Extract the (x, y) coordinate from the center of the cell holding the provided text.  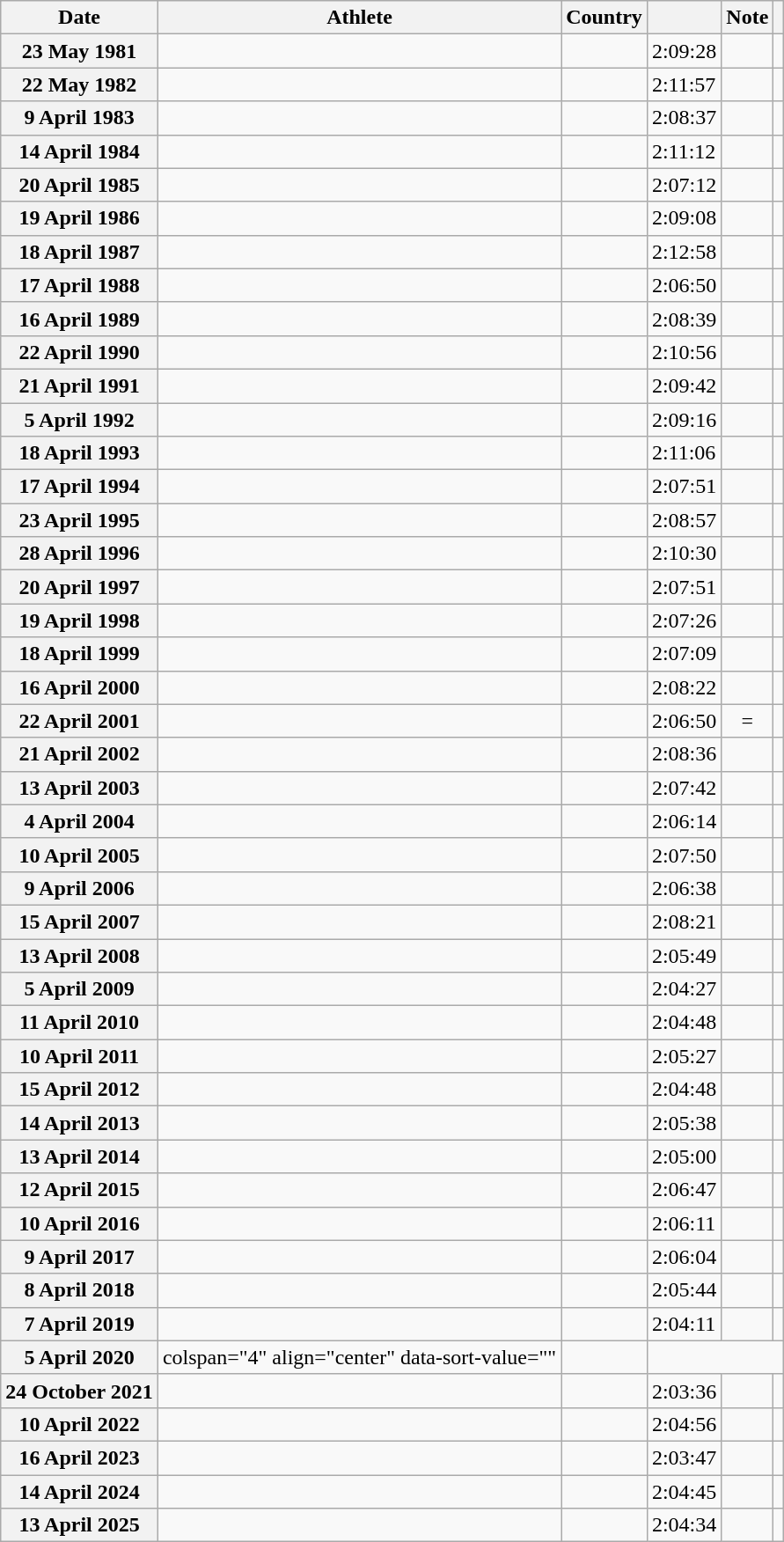
22 May 1982 (79, 84)
2:08:39 (684, 319)
2:10:30 (684, 554)
2:08:37 (684, 118)
10 April 2005 (79, 855)
21 April 2002 (79, 754)
2:04:56 (684, 1424)
2:04:27 (684, 989)
5 April 2020 (79, 1357)
2:08:36 (684, 754)
19 April 1998 (79, 620)
Note (748, 18)
2:06:11 (684, 1223)
20 April 1997 (79, 587)
15 April 2007 (79, 922)
2:05:49 (684, 955)
2:04:45 (684, 1492)
2:11:57 (684, 84)
2:10:56 (684, 352)
2:07:26 (684, 620)
5 April 1992 (79, 420)
2:04:34 (684, 1525)
2:09:42 (684, 385)
colspan="4" align="center" data-sort-value="" (359, 1357)
14 April 1984 (79, 151)
9 April 2017 (79, 1257)
10 April 2011 (79, 1056)
2:08:22 (684, 687)
2:08:21 (684, 922)
Athlete (359, 18)
2:06:14 (684, 821)
20 April 1985 (79, 185)
17 April 1988 (79, 285)
10 April 2022 (79, 1424)
24 October 2021 (79, 1391)
2:12:58 (684, 252)
16 April 2023 (79, 1458)
2:11:12 (684, 151)
2:07:09 (684, 654)
13 April 2014 (79, 1156)
2:05:38 (684, 1123)
22 April 1990 (79, 352)
= (748, 721)
11 April 2010 (79, 1023)
2:08:57 (684, 520)
13 April 2008 (79, 955)
2:06:38 (684, 888)
23 May 1981 (79, 51)
2:07:50 (684, 855)
2:03:47 (684, 1458)
2:05:00 (684, 1156)
2:09:08 (684, 218)
8 April 2018 (79, 1290)
13 April 2003 (79, 788)
2:06:04 (684, 1257)
5 April 2009 (79, 989)
17 April 1994 (79, 487)
16 April 1989 (79, 319)
10 April 2016 (79, 1223)
14 April 2013 (79, 1123)
9 April 1983 (79, 118)
2:07:42 (684, 788)
22 April 2001 (79, 721)
12 April 2015 (79, 1190)
2:06:47 (684, 1190)
2:09:28 (684, 51)
2:11:06 (684, 453)
2:04:11 (684, 1324)
13 April 2025 (79, 1525)
28 April 1996 (79, 554)
16 April 2000 (79, 687)
18 April 1993 (79, 453)
2:03:36 (684, 1391)
4 April 2004 (79, 821)
2:07:12 (684, 185)
Country (604, 18)
9 April 2006 (79, 888)
2:05:44 (684, 1290)
15 April 2012 (79, 1090)
Date (79, 18)
19 April 1986 (79, 218)
7 April 2019 (79, 1324)
23 April 1995 (79, 520)
18 April 1999 (79, 654)
21 April 1991 (79, 385)
2:09:16 (684, 420)
14 April 2024 (79, 1492)
2:05:27 (684, 1056)
18 April 1987 (79, 252)
